Output the (X, Y) coordinate of the center of the cell containing the given text.  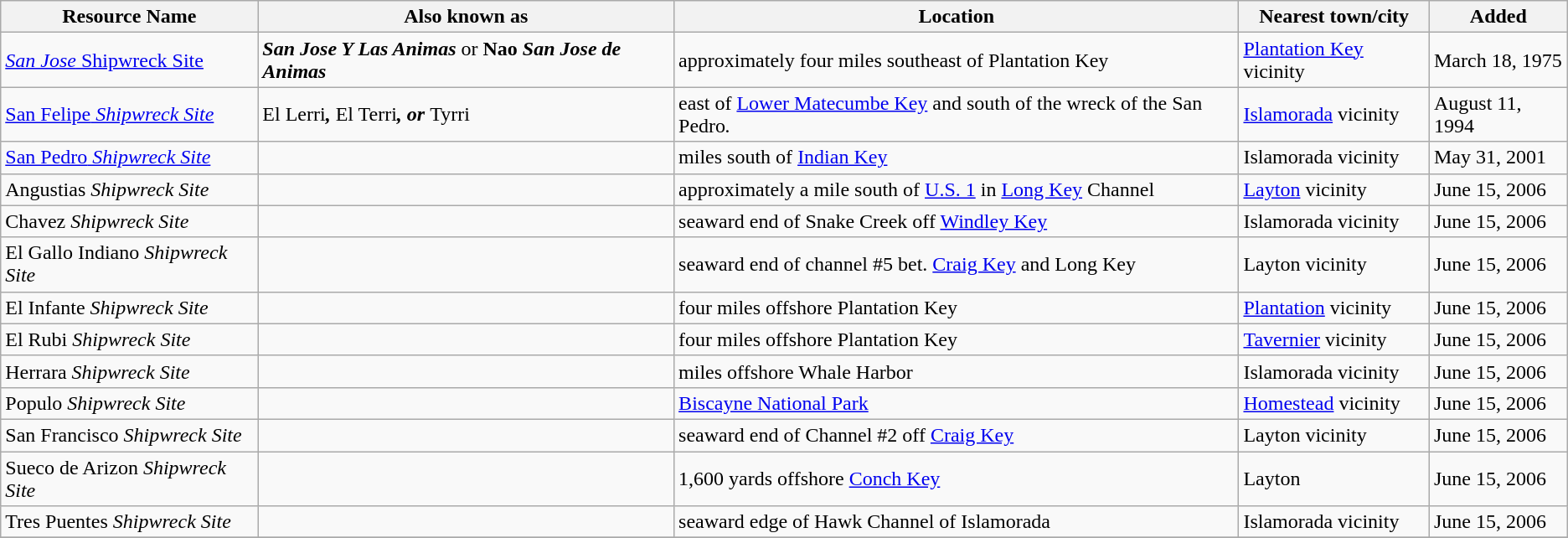
Added (1498, 17)
Plantation Key vicinity (1334, 60)
Tres Puentes Shipwreck Site (129, 522)
March 18, 1975 (1498, 60)
Plantation vicinity (1334, 308)
seaward end of Channel #2 off Craig Key (957, 435)
El Rubi Shipwreck Site (129, 339)
Resource Name (129, 17)
approximately four miles southeast of Plantation Key (957, 60)
seaward edge of Hawk Channel of Islamorada (957, 522)
miles offshore Whale Harbor (957, 371)
Biscayne National Park (957, 403)
Sueco de Arizon Shipwreck Site (129, 478)
Populo Shipwreck Site (129, 403)
east of Lower Matecumbe Key and south of the wreck of the San Pedro. (957, 114)
El Infante Shipwreck Site (129, 308)
El Lerri, El Terri, or Tyrri (466, 114)
San Pedro Shipwreck Site (129, 158)
Layton (1334, 478)
Herrara Shipwreck Site (129, 371)
Chavez Shipwreck Site (129, 221)
San Felipe Shipwreck Site (129, 114)
May 31, 2001 (1498, 158)
Homestead vicinity (1334, 403)
Location (957, 17)
El Gallo Indiano Shipwreck Site (129, 265)
San Francisco Shipwreck Site (129, 435)
seaward end of Snake Creek off Windley Key (957, 221)
August 11, 1994 (1498, 114)
approximately a mile south of U.S. 1 in Long Key Channel (957, 189)
San Jose Shipwreck Site (129, 60)
San Jose Y Las Animas or Nao San Jose de Animas (466, 60)
miles south of Indian Key (957, 158)
seaward end of channel #5 bet. Craig Key and Long Key (957, 265)
Angustias Shipwreck Site (129, 189)
Nearest town/city (1334, 17)
1,600 yards offshore Conch Key (957, 478)
Also known as (466, 17)
Tavernier vicinity (1334, 339)
